Extract the [x, y] coordinate from the center of the cell holding the provided text.  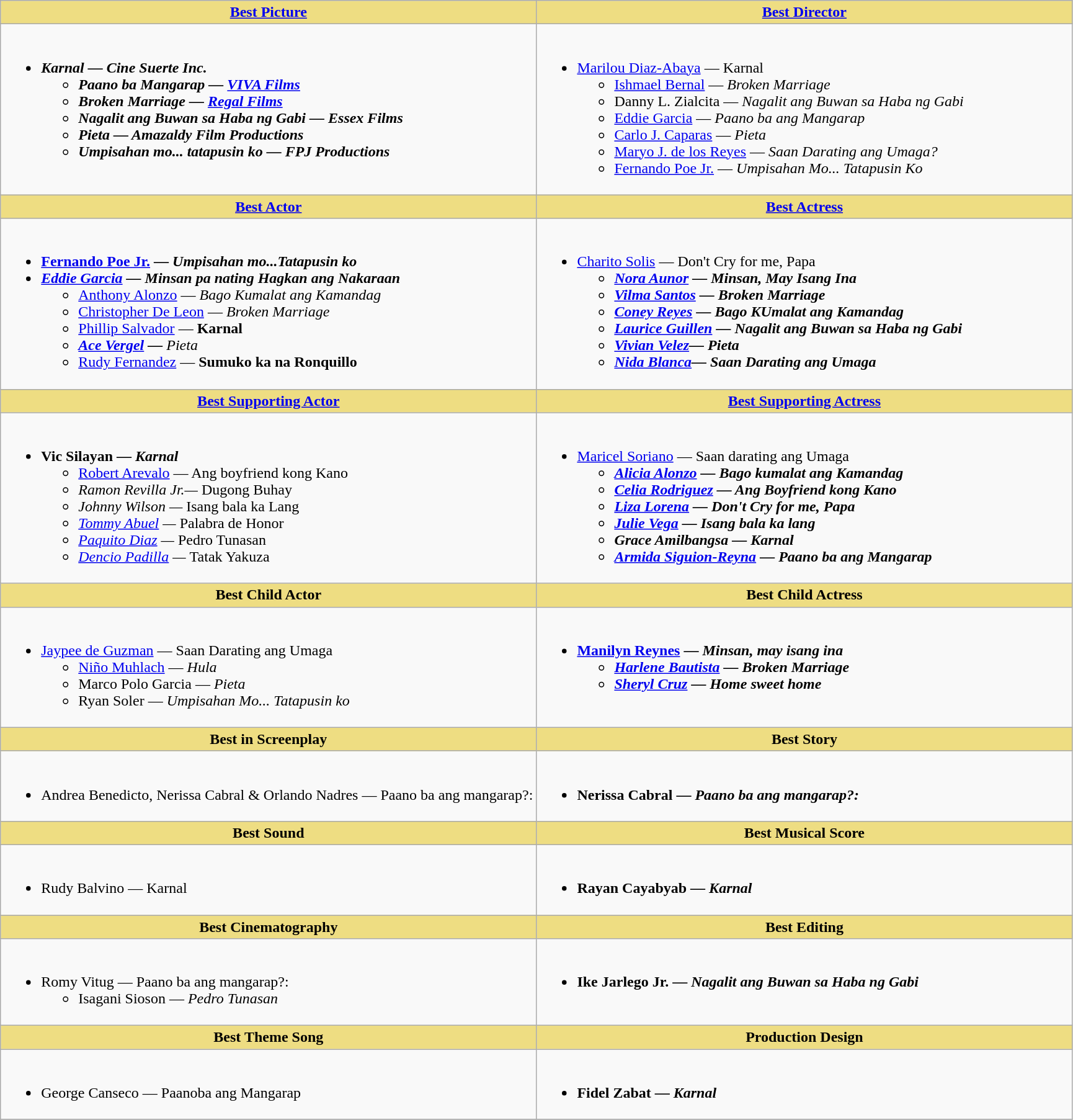
Best Picture [269, 12]
Best Cinematography [269, 926]
Best Director [804, 12]
Best Supporting Actress [804, 401]
Production Design [804, 1037]
Best Sound [269, 833]
Andrea Benedicto, Nerissa Cabral & Orlando Nadres — Paano ba ang mangarap?: [269, 786]
Best Supporting Actor [269, 401]
Best Story [804, 739]
Best Musical Score [804, 833]
Rudy Balvino — Karnal [269, 880]
Best in Screenplay [269, 739]
Fidel Zabat — Karnal [804, 1085]
Best Editing [804, 926]
Best Theme Song [269, 1037]
Romy Vitug — Paano ba ang mangarap?: Isagani Sioson — Pedro Tunasan [269, 982]
Best Child Actress [804, 595]
Ike Jarlego Jr. — Nagalit ang Buwan sa Haba ng Gabi [804, 982]
Jaypee de Guzman — Saan Darating ang UmagaNiño Muhlach — HulaMarco Polo Garcia — PietaRyan Soler — Umpisahan Mo... Tatapusin ko [269, 667]
Best Actress [804, 207]
Best Child Actor [269, 595]
George Canseco — Paanoba ang Mangarap [269, 1085]
Rayan Cayabyab — Karnal [804, 880]
Best Actor [269, 207]
Nerissa Cabral — Paano ba ang mangarap?: [804, 786]
Manilyn Reynes — Minsan, may isang inaHarlene Bautista — Broken MarriageSheryl Cruz — Home sweet home [804, 667]
